Return [x, y] of the center of cell containing provided text 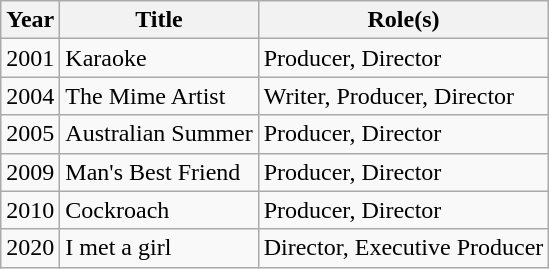
Director, Executive Producer [404, 248]
Man's Best Friend [159, 172]
Karaoke [159, 58]
2001 [30, 58]
Cockroach [159, 210]
2020 [30, 248]
2005 [30, 134]
2010 [30, 210]
2009 [30, 172]
Writer, Producer, Director [404, 96]
I met a girl [159, 248]
Australian Summer [159, 134]
2004 [30, 96]
Year [30, 20]
Role(s) [404, 20]
The Mime Artist [159, 96]
Title [159, 20]
